Extract the (x, y) coordinate from the center of the cell holding the provided text.  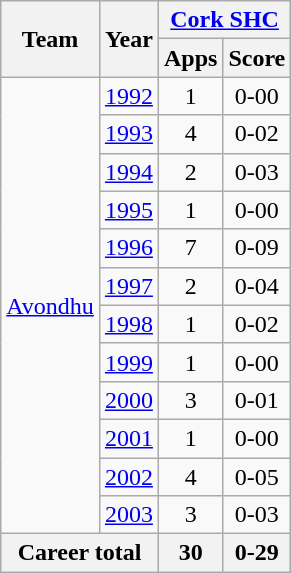
0-04 (257, 286)
1995 (128, 210)
0-01 (257, 400)
1997 (128, 286)
1993 (128, 134)
Avondhu (50, 306)
1992 (128, 96)
0-09 (257, 248)
7 (190, 248)
2000 (128, 400)
1998 (128, 324)
Apps (190, 58)
Career total (80, 553)
1994 (128, 172)
1999 (128, 362)
0-05 (257, 477)
Score (257, 58)
2003 (128, 515)
30 (190, 553)
1996 (128, 248)
0-29 (257, 553)
2002 (128, 477)
2001 (128, 438)
Cork SHC (224, 20)
Team (50, 39)
Year (128, 39)
